Capture the cell that displays the provided text and extract its (x, y) central coordinate. 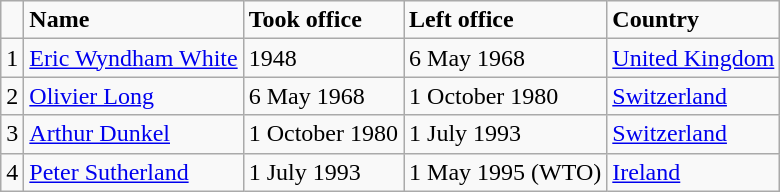
1 (12, 58)
Olivier Long (134, 96)
Peter Sutherland (134, 172)
Country (694, 20)
Eric Wyndham White (134, 58)
Left office (506, 20)
Arthur Dunkel (134, 134)
4 (12, 172)
Ireland (694, 172)
1 May 1995 (WTO) (506, 172)
3 (12, 134)
Took office (323, 20)
1948 (323, 58)
2 (12, 96)
Name (134, 20)
United Kingdom (694, 58)
